Scan for the cell matching the given text and deliver its (X, Y) coordinate at center. 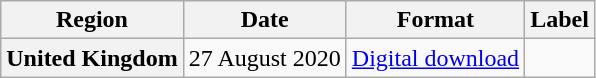
27 August 2020 (264, 58)
Format (435, 20)
Date (264, 20)
Digital download (435, 58)
United Kingdom (92, 58)
Label (560, 20)
Region (92, 20)
